Capture the cell that displays the provided text and extract its (x, y) central coordinate. 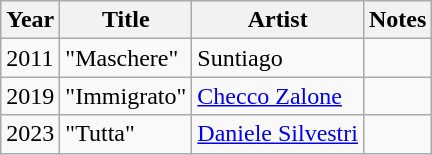
2011 (30, 58)
"Maschere" (126, 58)
"Tutta" (126, 134)
Title (126, 20)
Year (30, 20)
Artist (278, 20)
Suntiago (278, 58)
Checco Zalone (278, 96)
2023 (30, 134)
Daniele Silvestri (278, 134)
Notes (397, 20)
"Immigrato" (126, 96)
2019 (30, 96)
